Pinpoint the cell where the given text exists, returning its [x, y] midpoint coordinate. 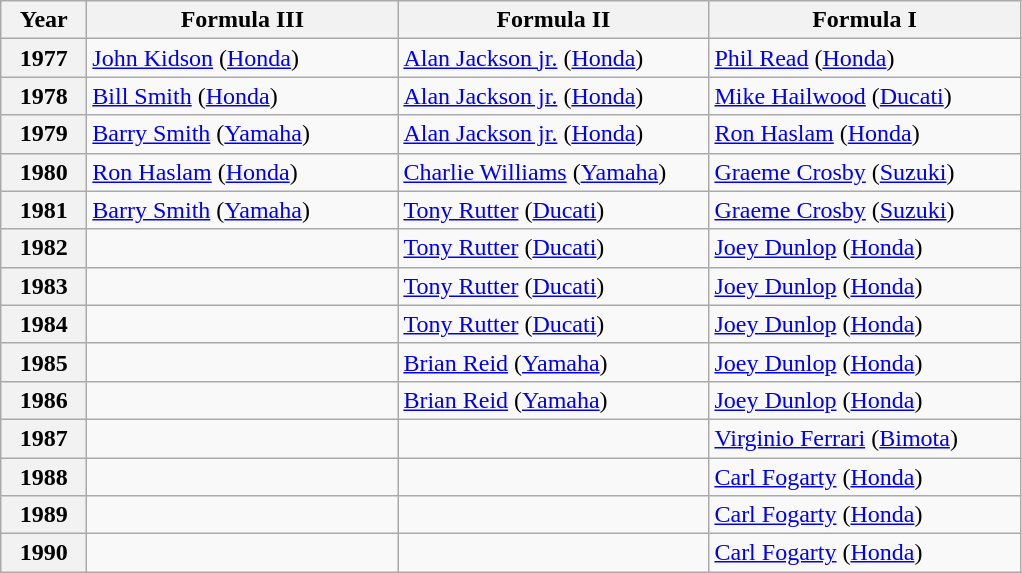
1989 [44, 515]
1977 [44, 58]
1978 [44, 96]
Formula I [864, 20]
1985 [44, 362]
1984 [44, 324]
1979 [44, 134]
Year [44, 20]
Charlie Williams (Yamaha) [554, 172]
Formula III [242, 20]
1982 [44, 248]
1987 [44, 438]
1988 [44, 477]
1990 [44, 553]
Virginio Ferrari (Bimota) [864, 438]
Formula II [554, 20]
Mike Hailwood (Ducati) [864, 96]
1981 [44, 210]
Bill Smith (Honda) [242, 96]
1983 [44, 286]
John Kidson (Honda) [242, 58]
Phil Read (Honda) [864, 58]
1980 [44, 172]
1986 [44, 400]
